Identify which cell holds the provided text, then report its (x, y) central coordinate. 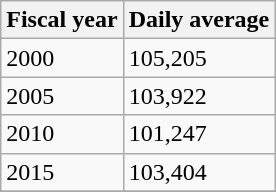
2005 (62, 96)
Fiscal year (62, 20)
2010 (62, 134)
103,922 (199, 96)
105,205 (199, 58)
101,247 (199, 134)
Daily average (199, 20)
2000 (62, 58)
2015 (62, 172)
103,404 (199, 172)
